Extract the (X, Y) coordinate from the center of the cell holding the provided text.  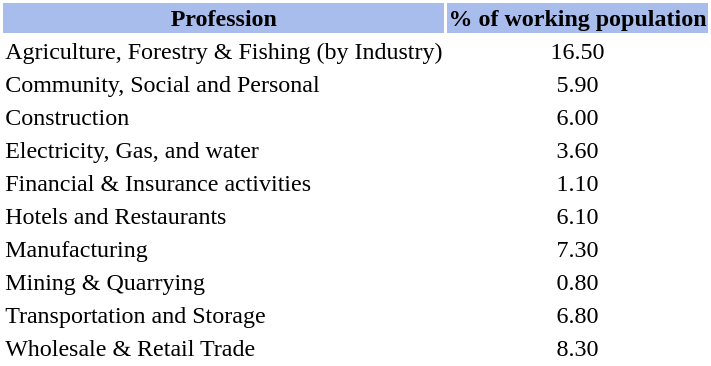
Agriculture, Forestry & Fishing (by Industry) (224, 51)
6.00 (578, 117)
Mining & Quarrying (224, 282)
Manufacturing (224, 249)
Construction (224, 117)
% of working population (578, 18)
6.80 (578, 315)
8.30 (578, 348)
6.10 (578, 216)
1.10 (578, 183)
Transportation and Storage (224, 315)
7.30 (578, 249)
Hotels and Restaurants (224, 216)
Wholesale & Retail Trade (224, 348)
Profession (224, 18)
0.80 (578, 282)
Electricity, Gas, and water (224, 150)
Community, Social and Personal (224, 84)
5.90 (578, 84)
Financial & Insurance activities (224, 183)
16.50 (578, 51)
3.60 (578, 150)
